Scan for the cell matching the given text and deliver its [x, y] coordinate at center. 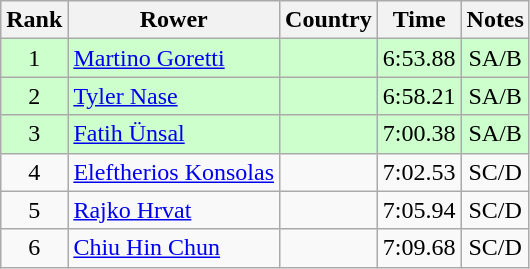
4 [34, 172]
5 [34, 210]
Chiu Hin Chun [174, 248]
7:02.53 [419, 172]
6 [34, 248]
Country [329, 20]
Martino Goretti [174, 58]
Time [419, 20]
Fatih Ünsal [174, 134]
Tyler Nase [174, 96]
Eleftherios Konsolas [174, 172]
7:00.38 [419, 134]
Rower [174, 20]
7:09.68 [419, 248]
2 [34, 96]
Notes [495, 20]
7:05.94 [419, 210]
Rank [34, 20]
1 [34, 58]
6:53.88 [419, 58]
Rajko Hrvat [174, 210]
3 [34, 134]
6:58.21 [419, 96]
